Extract the (X, Y) coordinate from the center of the cell holding the provided text.  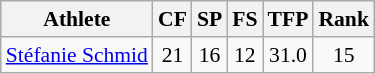
FS (244, 19)
SP (210, 19)
16 (210, 55)
Stéfanie Schmid (77, 55)
21 (172, 55)
Athlete (77, 19)
31.0 (288, 55)
15 (344, 55)
12 (244, 55)
TFP (288, 19)
Rank (344, 19)
CF (172, 19)
